Find where the given text appears and provide that cell's center as [X, Y] coordinate. 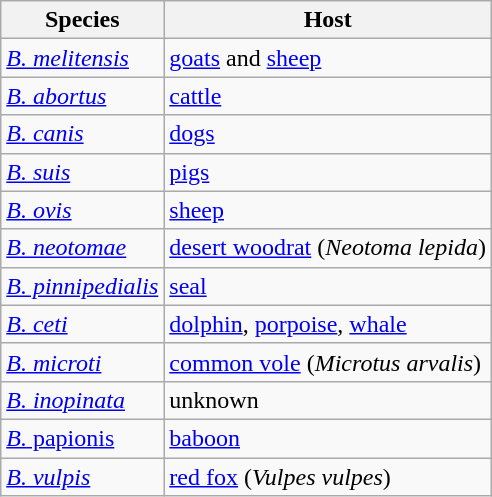
unknown [328, 400]
red fox (Vulpes vulpes) [328, 477]
sheep [328, 210]
B. vulpis [82, 477]
Host [328, 20]
B. microti [82, 362]
cattle [328, 96]
goats and sheep [328, 58]
dogs [328, 134]
desert woodrat (Neotoma lepida) [328, 248]
pigs [328, 172]
B. inopinata [82, 400]
B. papionis [82, 438]
B. pinnipedialis [82, 286]
B. neotomae [82, 248]
B. suis [82, 172]
baboon [328, 438]
seal [328, 286]
B. canis [82, 134]
B. ovis [82, 210]
common vole (Microtus arvalis) [328, 362]
Species [82, 20]
dolphin, porpoise, whale [328, 324]
B. melitensis [82, 58]
B. ceti [82, 324]
B. abortus [82, 96]
